Detect which cell encompasses the target text, then output its [x, y] center coordinate. 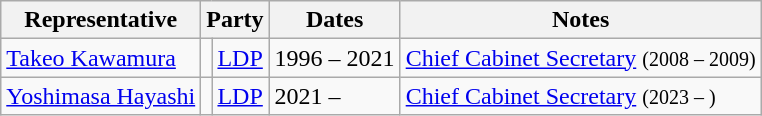
Notes [580, 20]
Dates [334, 20]
Party [235, 20]
Representative [101, 20]
1996 – 2021 [334, 58]
2021 – [334, 96]
Chief Cabinet Secretary (2023 – ) [580, 96]
Takeo Kawamura [101, 58]
Yoshimasa Hayashi [101, 96]
Chief Cabinet Secretary (2008 – 2009) [580, 58]
